Identify which cell holds the provided text, then report its (X, Y) central coordinate. 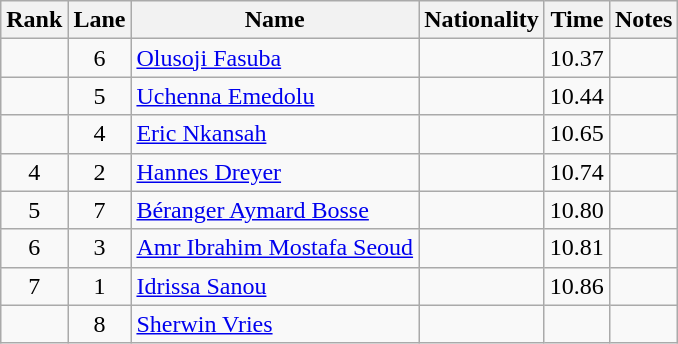
Hannes Dreyer (275, 172)
Olusoji Fasuba (275, 58)
10.86 (576, 286)
1 (100, 286)
10.81 (576, 248)
Béranger Aymard Bosse (275, 210)
10.44 (576, 96)
Time (576, 20)
10.65 (576, 134)
2 (100, 172)
Rank (34, 20)
Idrissa Sanou (275, 286)
Uchenna Emedolu (275, 96)
Nationality (482, 20)
Lane (100, 20)
8 (100, 324)
Name (275, 20)
10.74 (576, 172)
Notes (643, 20)
Eric Nkansah (275, 134)
10.80 (576, 210)
Amr Ibrahim Mostafa Seoud (275, 248)
10.37 (576, 58)
3 (100, 248)
Sherwin Vries (275, 324)
